Determine the [x, y] coordinate at the center of the cell enclosing the given text.  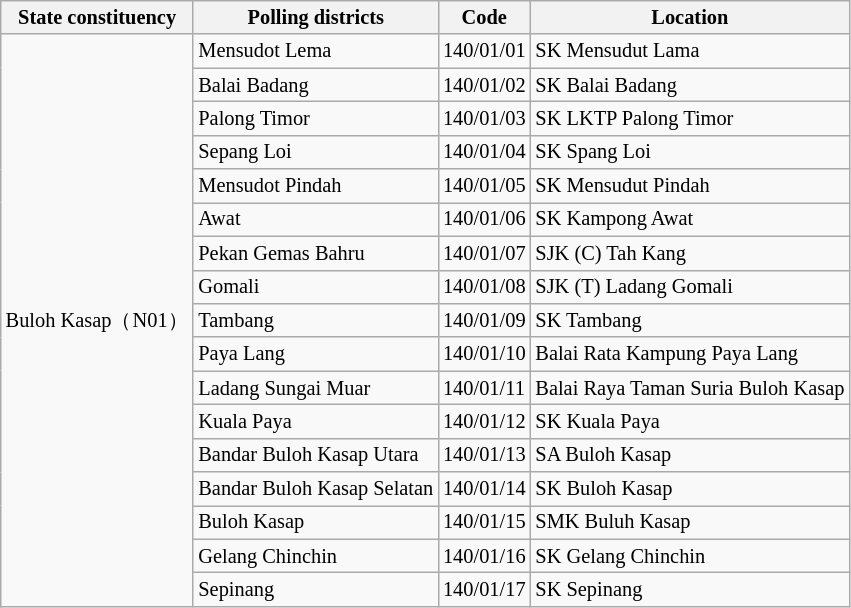
140/01/07 [484, 253]
SK Kampong Awat [690, 219]
140/01/13 [484, 455]
140/01/03 [484, 118]
Balai Badang [316, 85]
SK Buloh Kasap [690, 489]
Balai Rata Kampung Paya Lang [690, 354]
SJK (C) Tah Kang [690, 253]
140/01/16 [484, 556]
Bandar Buloh Kasap Selatan [316, 489]
Pekan Gemas Bahru [316, 253]
SK Gelang Chinchin [690, 556]
Mensudot Lema [316, 51]
140/01/15 [484, 522]
140/01/04 [484, 152]
Tambang [316, 320]
Location [690, 17]
SK Spang Loi [690, 152]
SK Tambang [690, 320]
Ladang Sungai Muar [316, 388]
Buloh Kasap [316, 522]
140/01/05 [484, 186]
Gomali [316, 287]
Gelang Chinchin [316, 556]
Paya Lang [316, 354]
SA Buloh Kasap [690, 455]
SK Mensudut Lama [690, 51]
140/01/10 [484, 354]
140/01/11 [484, 388]
Bandar Buloh Kasap Utara [316, 455]
SJK (T) Ladang Gomali [690, 287]
Mensudot Pindah [316, 186]
Kuala Paya [316, 421]
SK Mensudut Pindah [690, 186]
Buloh Kasap（N01） [98, 320]
SK Kuala Paya [690, 421]
140/01/02 [484, 85]
Sepang Loi [316, 152]
Balai Raya Taman Suria Buloh Kasap [690, 388]
Polling districts [316, 17]
Sepinang [316, 589]
Code [484, 17]
State constituency [98, 17]
SK Sepinang [690, 589]
140/01/01 [484, 51]
140/01/14 [484, 489]
140/01/06 [484, 219]
140/01/08 [484, 287]
140/01/12 [484, 421]
140/01/17 [484, 589]
SK Balai Badang [690, 85]
Awat [316, 219]
SK LKTP Palong Timor [690, 118]
SMK Buluh Kasap [690, 522]
140/01/09 [484, 320]
Palong Timor [316, 118]
